Provide the (X, Y) coordinate of the cell's center where the given text is located.  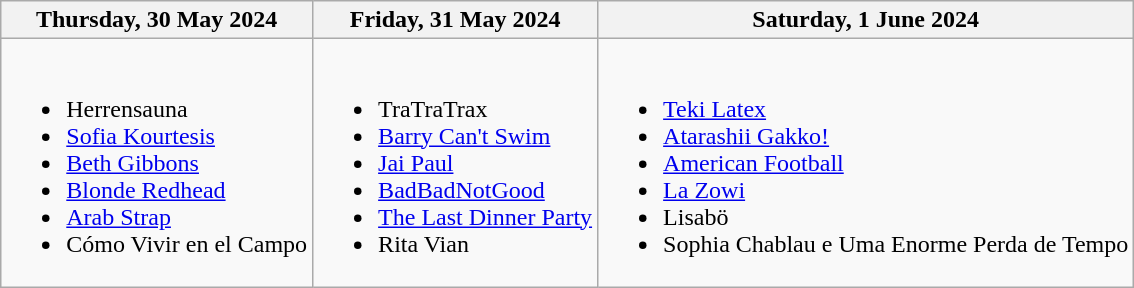
HerrensaunaSofia KourtesisBeth GibbonsBlonde RedheadArab StrapCómo Vivir en el Campo (157, 163)
Saturday, 1 June 2024 (866, 20)
Friday, 31 May 2024 (456, 20)
TraTraTraxBarry Can't SwimJai PaulBadBadNotGoodThe Last Dinner PartyRita Vian (456, 163)
Thursday, 30 May 2024 (157, 20)
Teki LatexAtarashii Gakko!American FootballLa ZowiLisaböSophia Chablau e Uma Enorme Perda de Tempo (866, 163)
